Return (x, y) of the center of cell containing provided text 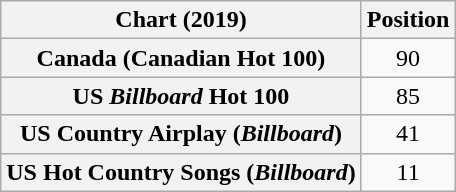
90 (408, 58)
85 (408, 96)
41 (408, 134)
Canada (Canadian Hot 100) (181, 58)
US Billboard Hot 100 (181, 96)
11 (408, 172)
Position (408, 20)
US Hot Country Songs (Billboard) (181, 172)
Chart (2019) (181, 20)
US Country Airplay (Billboard) (181, 134)
